Extract the (x, y) coordinate from the center of the cell holding the provided text.  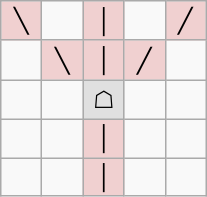
☖ (104, 100)
